For the text-containing cell, return its midpoint in (x, y) coordinate format. 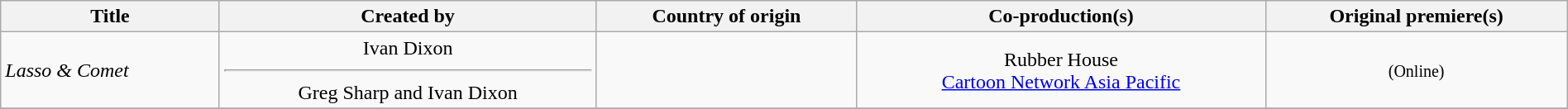
Co-production(s) (1061, 17)
Created by (408, 17)
Rubber HouseCartoon Network Asia Pacific (1061, 70)
Country of origin (726, 17)
(Online) (1416, 70)
Original premiere(s) (1416, 17)
Title (111, 17)
Lasso & Comet (111, 70)
Ivan Dixon Greg Sharp and Ivan Dixon (408, 70)
